Search for the cell housing the specified text and yield its (x, y) center coordinate. 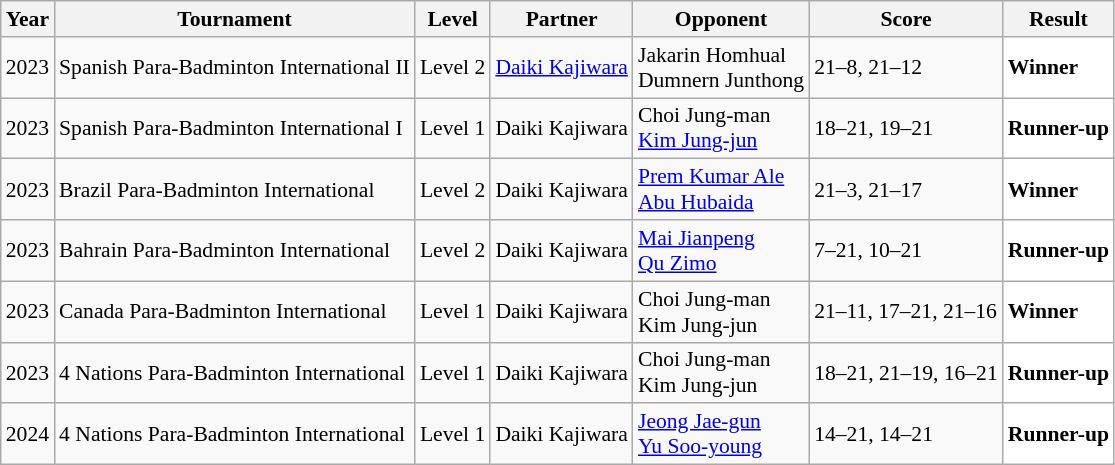
Partner (562, 19)
Level (452, 19)
Jeong Jae-gun Yu Soo-young (721, 434)
Prem Kumar Ale Abu Hubaida (721, 190)
18–21, 21–19, 16–21 (906, 372)
Canada Para-Badminton International (234, 312)
Year (28, 19)
Tournament (234, 19)
21–3, 21–17 (906, 190)
Opponent (721, 19)
Spanish Para-Badminton International II (234, 68)
Mai Jianpeng Qu Zimo (721, 250)
Spanish Para-Badminton International I (234, 128)
21–8, 21–12 (906, 68)
Jakarin Homhual Dumnern Junthong (721, 68)
2024 (28, 434)
Score (906, 19)
7–21, 10–21 (906, 250)
Bahrain Para-Badminton International (234, 250)
14–21, 14–21 (906, 434)
21–11, 17–21, 21–16 (906, 312)
Brazil Para-Badminton International (234, 190)
Result (1058, 19)
18–21, 19–21 (906, 128)
